Capture the cell that displays the provided text and extract its [x, y] central coordinate. 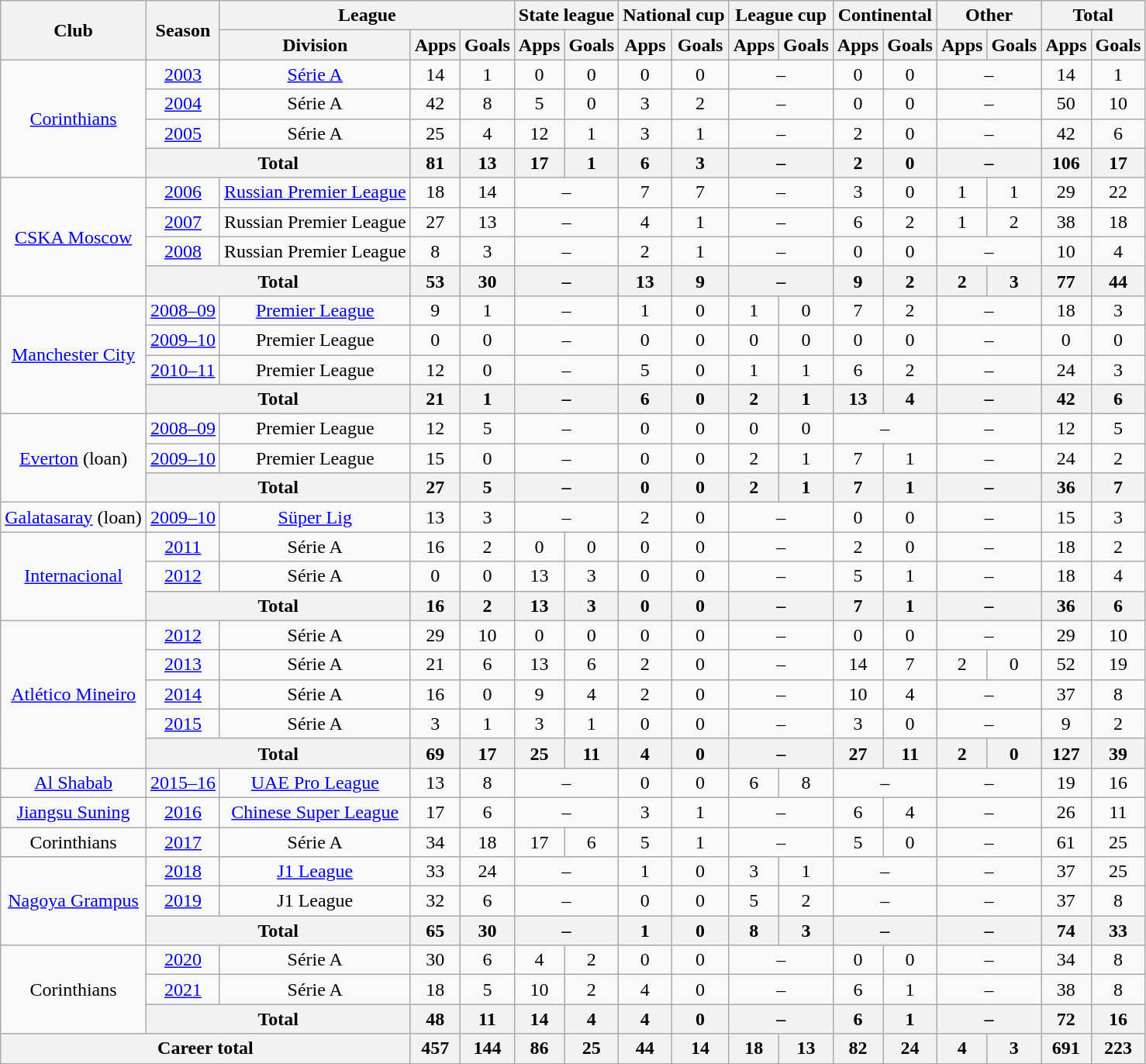
2013 [183, 665]
Season [183, 30]
Internacional [74, 576]
Chinese Super League [315, 812]
48 [435, 1019]
Al Shabab [74, 782]
2004 [183, 104]
65 [435, 931]
86 [539, 1048]
League cup [781, 16]
32 [435, 901]
Division [315, 45]
2011 [183, 547]
72 [1066, 1019]
UAE Pro League [315, 782]
106 [1066, 163]
2016 [183, 812]
Continental [885, 16]
26 [1066, 812]
144 [488, 1048]
Everton (loan) [74, 458]
22 [1118, 192]
81 [435, 163]
53 [435, 281]
2018 [183, 872]
2006 [183, 192]
39 [1118, 753]
Career total [205, 1048]
69 [435, 753]
Nagoya Grampus [74, 901]
127 [1066, 753]
457 [435, 1048]
223 [1118, 1048]
Other [989, 16]
Manchester City [74, 354]
77 [1066, 281]
691 [1066, 1048]
2007 [183, 222]
61 [1066, 841]
Club [74, 30]
2015 [183, 724]
2003 [183, 74]
2017 [183, 841]
Atlético Mineiro [74, 694]
82 [858, 1048]
State league [566, 16]
52 [1066, 665]
2008 [183, 251]
2019 [183, 901]
50 [1066, 104]
CSKA Moscow [74, 237]
2014 [183, 694]
2020 [183, 960]
Galatasaray (loan) [74, 517]
League [367, 16]
74 [1066, 931]
Jiangsu Suning [74, 812]
2005 [183, 133]
Süper Lig [315, 517]
2015–16 [183, 782]
2021 [183, 990]
2010–11 [183, 370]
National cup [674, 16]
